Pinpoint the cell where the given text exists, returning its [X, Y] midpoint coordinate. 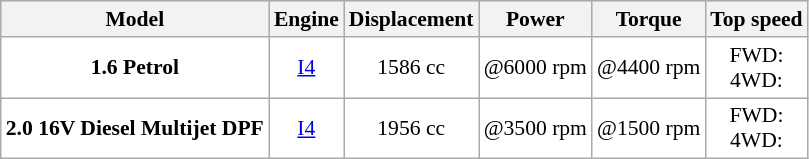
@6000 rpm [536, 68]
1956 cc [412, 128]
Engine [306, 19]
@3500 rpm [536, 128]
2.0 16V Diesel Multijet DPF [135, 128]
@1500 rpm [648, 128]
Torque [648, 19]
1.6 Petrol [135, 68]
Top speed [756, 19]
1586 cc [412, 68]
Displacement [412, 19]
Model [135, 19]
Power [536, 19]
@4400 rpm [648, 68]
